Output the [X, Y] coordinate of the center of the cell containing the given text.  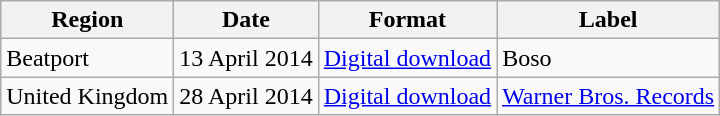
28 April 2014 [246, 96]
Label [608, 20]
Beatport [88, 58]
Warner Bros. Records [608, 96]
Format [407, 20]
13 April 2014 [246, 58]
Date [246, 20]
United Kingdom [88, 96]
Region [88, 20]
Boso [608, 58]
